Extract the (X, Y) coordinate from the center of the cell holding the provided text.  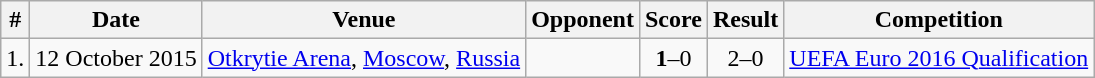
Score (673, 20)
Competition (939, 20)
1. (16, 58)
Opponent (583, 20)
Venue (364, 20)
Date (116, 20)
2–0 (745, 58)
UEFA Euro 2016 Qualification (939, 58)
Result (745, 20)
12 October 2015 (116, 58)
Otkrytie Arena, Moscow, Russia (364, 58)
# (16, 20)
1–0 (673, 58)
